Detect which cell encompasses the target text, then output its [x, y] center coordinate. 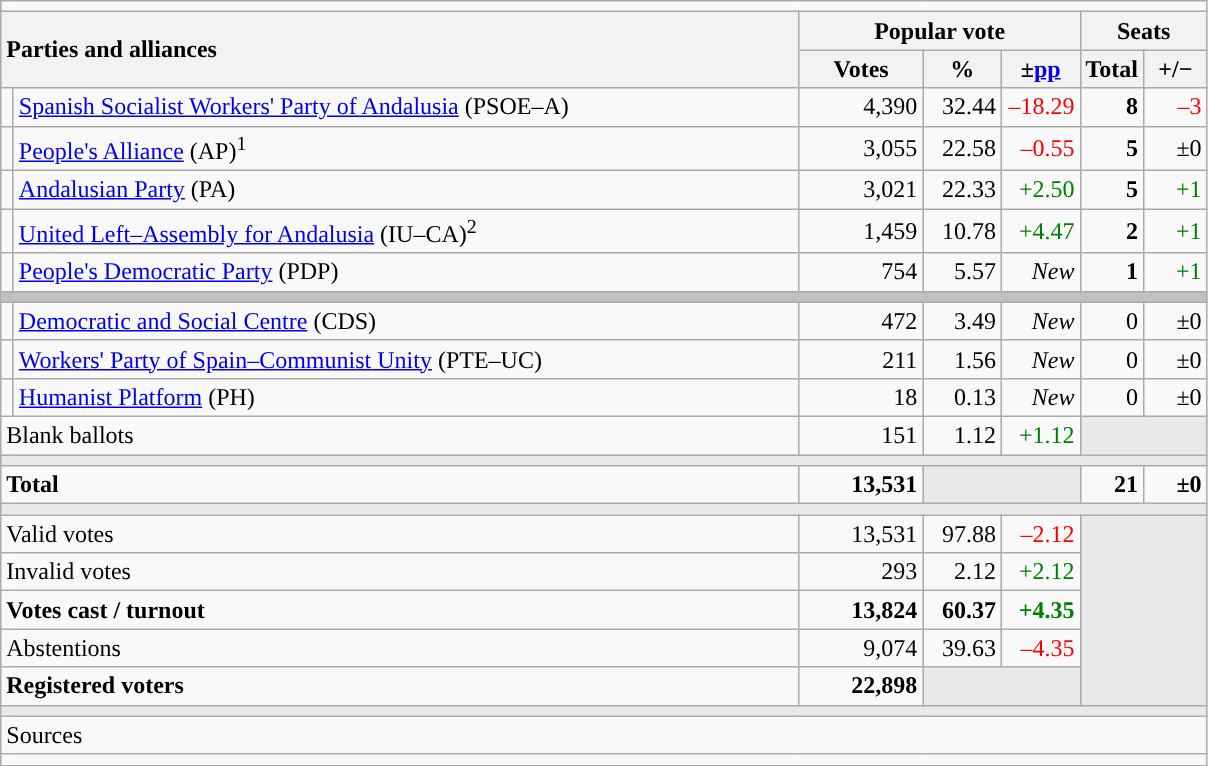
United Left–Assembly for Andalusia (IU–CA)2 [406, 232]
32.44 [962, 107]
8 [1112, 107]
% [962, 69]
2 [1112, 232]
13,824 [861, 610]
Registered voters [400, 686]
+4.35 [1040, 610]
±pp [1040, 69]
472 [861, 321]
22.33 [962, 190]
+2.12 [1040, 572]
+4.47 [1040, 232]
21 [1112, 485]
+1.12 [1040, 435]
–2.12 [1040, 534]
211 [861, 359]
Abstentions [400, 648]
60.37 [962, 610]
4,390 [861, 107]
39.63 [962, 648]
Invalid votes [400, 572]
10.78 [962, 232]
Democratic and Social Centre (CDS) [406, 321]
Andalusian Party (PA) [406, 190]
Sources [604, 735]
–18.29 [1040, 107]
22.58 [962, 148]
1.12 [962, 435]
0.13 [962, 397]
+/− [1176, 69]
1 [1112, 272]
Votes [861, 69]
293 [861, 572]
Parties and alliances [400, 50]
–3 [1176, 107]
3,021 [861, 190]
–0.55 [1040, 148]
754 [861, 272]
Humanist Platform (PH) [406, 397]
151 [861, 435]
3,055 [861, 148]
22,898 [861, 686]
97.88 [962, 534]
Popular vote [940, 31]
18 [861, 397]
2.12 [962, 572]
Workers' Party of Spain–Communist Unity (PTE–UC) [406, 359]
Spanish Socialist Workers' Party of Andalusia (PSOE–A) [406, 107]
+2.50 [1040, 190]
Blank ballots [400, 435]
1,459 [861, 232]
Valid votes [400, 534]
5.57 [962, 272]
–4.35 [1040, 648]
People's Democratic Party (PDP) [406, 272]
People's Alliance (AP)1 [406, 148]
Votes cast / turnout [400, 610]
3.49 [962, 321]
9,074 [861, 648]
Seats [1144, 31]
1.56 [962, 359]
